Search for the cell housing the specified text and yield its (x, y) center coordinate. 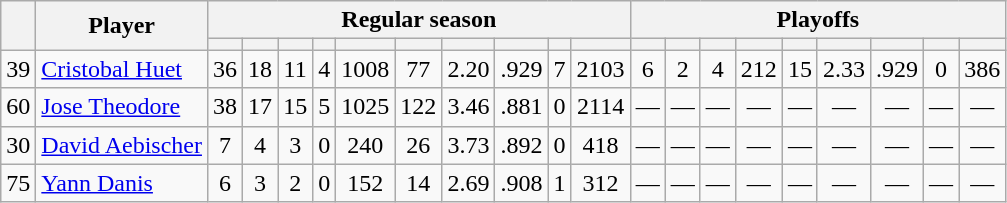
1025 (366, 107)
18 (260, 69)
.881 (522, 107)
2114 (600, 107)
3.73 (468, 145)
312 (600, 183)
39 (18, 69)
17 (260, 107)
30 (18, 145)
Playoffs (818, 20)
75 (18, 183)
386 (982, 69)
1 (560, 183)
418 (600, 145)
38 (224, 107)
Yann Danis (122, 183)
2103 (600, 69)
David Aebischer (122, 145)
1008 (366, 69)
152 (366, 183)
212 (758, 69)
2.69 (468, 183)
.908 (522, 183)
240 (366, 145)
122 (418, 107)
3.46 (468, 107)
60 (18, 107)
.892 (522, 145)
Jose Theodore (122, 107)
Regular season (418, 20)
36 (224, 69)
Player (122, 26)
5 (324, 107)
26 (418, 145)
11 (296, 69)
2.33 (844, 69)
Cristobal Huet (122, 69)
14 (418, 183)
2.20 (468, 69)
77 (418, 69)
